Capture the cell that displays the provided text and extract its (x, y) central coordinate. 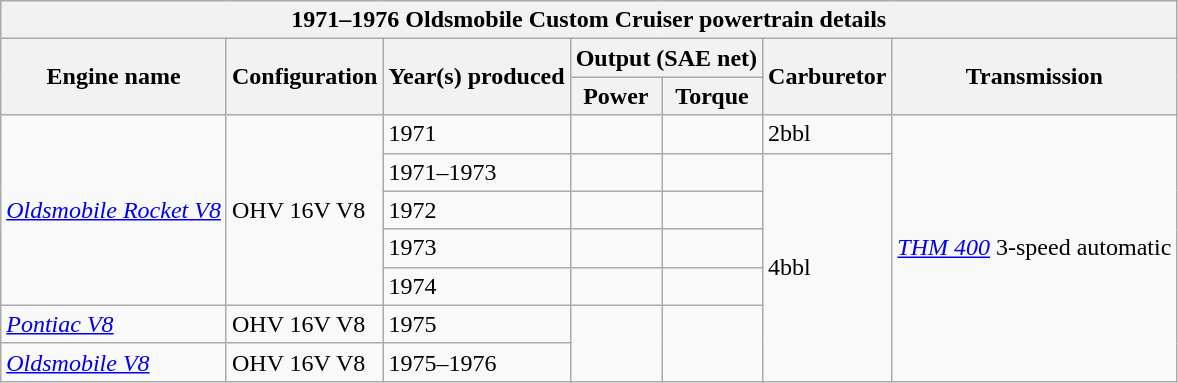
Torque (712, 96)
Pontiac V8 (114, 324)
Oldsmobile V8 (114, 362)
1971–1973 (476, 172)
THM 400 3-speed automatic (1034, 248)
1973 (476, 248)
Configuration (304, 77)
1971–1976 Oldsmobile Custom Cruiser powertrain details (589, 20)
Power (616, 96)
4bbl (828, 267)
Transmission (1034, 77)
Oldsmobile Rocket V8 (114, 210)
1974 (476, 286)
2bbl (828, 134)
1972 (476, 210)
Engine name (114, 77)
Year(s) produced (476, 77)
1975–1976 (476, 362)
1971 (476, 134)
Carburetor (828, 77)
Output (SAE net) (666, 58)
1975 (476, 324)
